Output the [X, Y] coordinate of the center of the cell containing the given text.  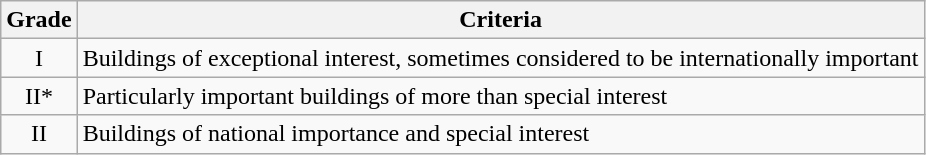
Buildings of exceptional interest, sometimes considered to be internationally important [500, 58]
I [39, 58]
Criteria [500, 20]
II* [39, 96]
Grade [39, 20]
II [39, 134]
Particularly important buildings of more than special interest [500, 96]
Buildings of national importance and special interest [500, 134]
